Scan for the cell matching the given text and deliver its [X, Y] coordinate at center. 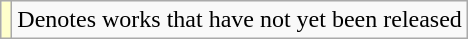
Denotes works that have not yet been released [240, 20]
